Determine the [X, Y] coordinate at the center of the cell enclosing the given text.  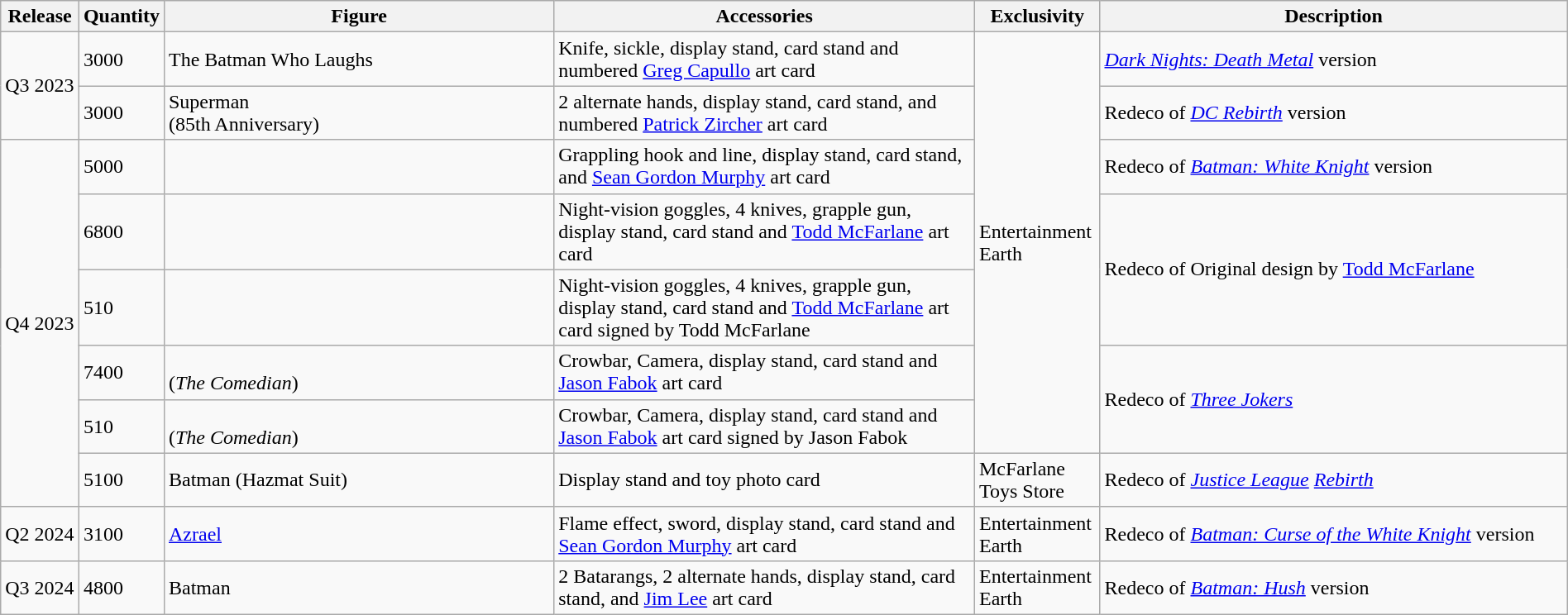
Q4 2023 [40, 323]
Redeco of Justice League Rebirth [1333, 479]
Crowbar, Camera, display stand, card stand and Jason Fabok art card signed by Jason Fabok [764, 427]
Quantity [121, 17]
Redeco of Batman: Hush version [1333, 587]
McFarlane Toys Store [1037, 479]
Display stand and toy photo card [764, 479]
Grappling hook and line, display stand, card stand, and Sean Gordon Murphy art card [764, 167]
Q3 2023 [40, 86]
Night-vision goggles, 4 knives, grapple gun, display stand, card stand and Todd McFarlane art card [764, 231]
Redeco of Three Jokers [1333, 399]
Redeco of Batman: Curse of the White Knight version [1333, 534]
3100 [121, 534]
Flame effect, sword, display stand, card stand and Sean Gordon Murphy art card [764, 534]
Dark Nights: Death Metal version [1333, 60]
Q3 2024 [40, 587]
6800 [121, 231]
Azrael [359, 534]
Batman [359, 587]
Night-vision goggles, 4 knives, grapple gun, display stand, card stand and Todd McFarlane art card signed by Todd McFarlane [764, 307]
Accessories [764, 17]
2 alternate hands, display stand, card stand, and numbered Patrick Zircher art card [764, 112]
4800 [121, 587]
Redeco of Original design by Todd McFarlane [1333, 269]
The Batman Who Laughs [359, 60]
5000 [121, 167]
Crowbar, Camera, display stand, card stand and Jason Fabok art card [764, 372]
2 Batarangs, 2 alternate hands, display stand, card stand, and Jim Lee art card [764, 587]
Superman(85th Anniversary) [359, 112]
Redeco of Batman: White Knight version [1333, 167]
Description [1333, 17]
Q2 2024 [40, 534]
Figure [359, 17]
7400 [121, 372]
Redeco of DC Rebirth version [1333, 112]
5100 [121, 479]
Knife, sickle, display stand, card stand and numbered Greg Capullo art card [764, 60]
Release [40, 17]
Exclusivity [1037, 17]
Batman (Hazmat Suit) [359, 479]
